Search for the cell housing the specified text and yield its [X, Y] center coordinate. 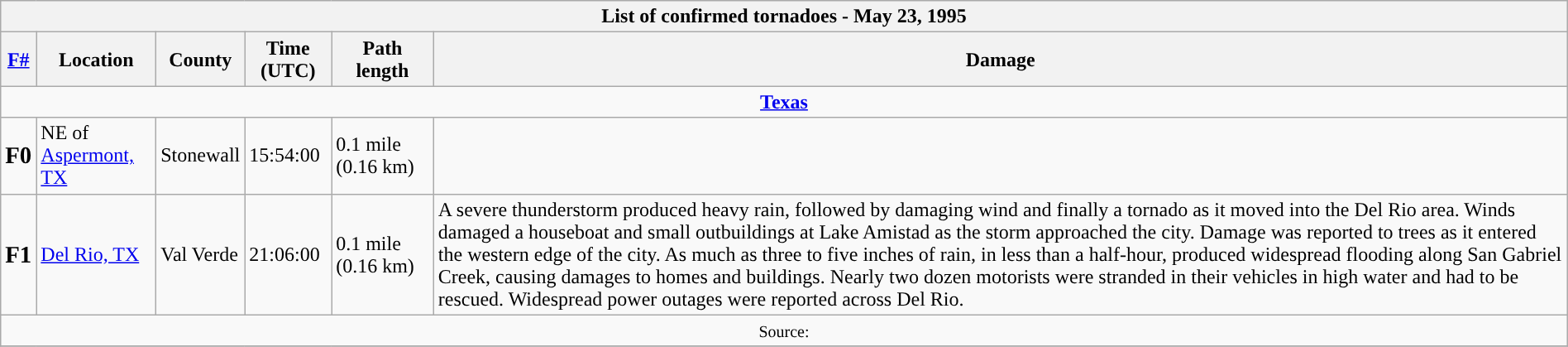
Path length [383, 60]
Damage [1001, 60]
15:54:00 [288, 156]
Del Rio, TX [96, 254]
Val Verde [200, 254]
F1 [18, 254]
Time (UTC) [288, 60]
F# [18, 60]
Location [96, 60]
Source: [784, 330]
Texas [784, 102]
List of confirmed tornadoes - May 23, 1995 [784, 17]
F0 [18, 156]
NE of Aspermont, TX [96, 156]
Stonewall [200, 156]
County [200, 60]
21:06:00 [288, 254]
